Detect which cell encompasses the target text, then output its (X, Y) center coordinate. 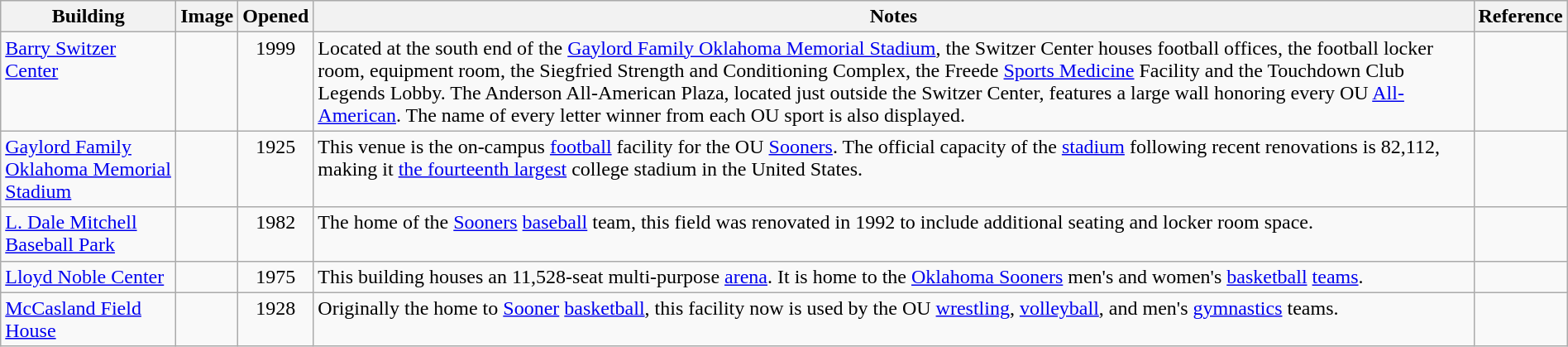
1982 (276, 234)
This building houses an 11,528-seat multi-purpose arena. It is home to the Oklahoma Sooners men's and women's basketball teams. (893, 277)
McCasland Field House (88, 320)
Gaylord Family Oklahoma Memorial Stadium (88, 169)
Building (88, 17)
Image (207, 17)
The home of the Sooners baseball team, this field was renovated in 1992 to include additional seating and locker room space. (893, 234)
Originally the home to Sooner basketball, this facility now is used by the OU wrestling, volleyball, and men's gymnastics teams. (893, 320)
L. Dale Mitchell Baseball Park (88, 234)
1928 (276, 320)
Lloyd Noble Center (88, 277)
1925 (276, 169)
Barry Switzer Center (88, 81)
Reference (1520, 17)
1999 (276, 81)
1975 (276, 277)
Notes (893, 17)
Opened (276, 17)
